Search for the cell housing the specified text and yield its (X, Y) center coordinate. 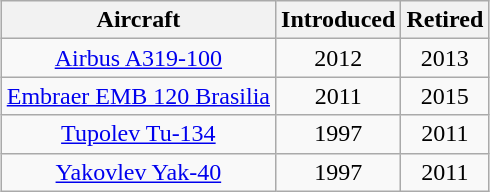
2015 (445, 96)
Aircraft (138, 20)
2012 (338, 58)
Tupolev Tu-134 (138, 134)
Airbus A319-100 (138, 58)
Embraer EMB 120 Brasilia (138, 96)
Introduced (338, 20)
2013 (445, 58)
Yakovlev Yak-40 (138, 172)
Retired (445, 20)
